Find where the given text appears and provide that cell's center as (x, y) coordinate. 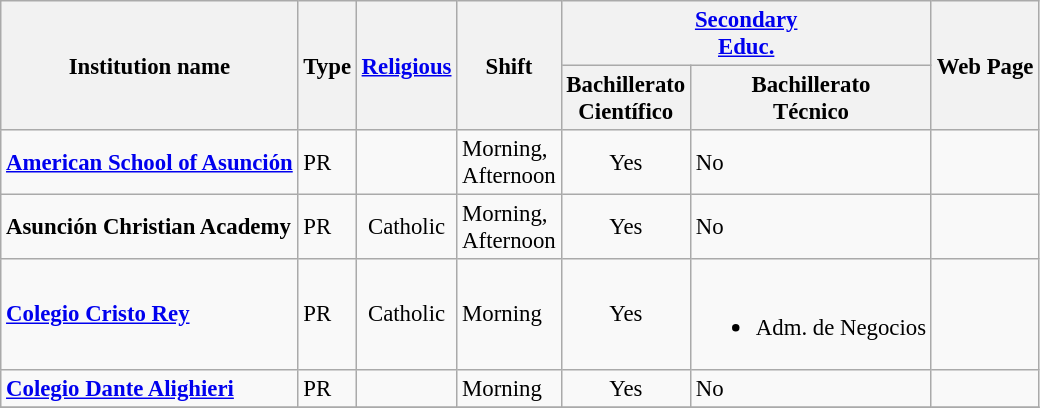
American School of Asunción (150, 162)
Secondary Educ. (746, 34)
Bachillerato Científico (626, 98)
Type (327, 66)
Asunción Christian Academy (150, 228)
Shift (509, 66)
Bachillerato Técnico (812, 98)
Web Page (984, 66)
Colegio Dante Alighieri (150, 388)
Institution name (150, 66)
Religious (406, 66)
Adm. de Negocios (812, 314)
Colegio Cristo Rey (150, 314)
